Locate the cell with the specified text and output its (x, y) center coordinate. 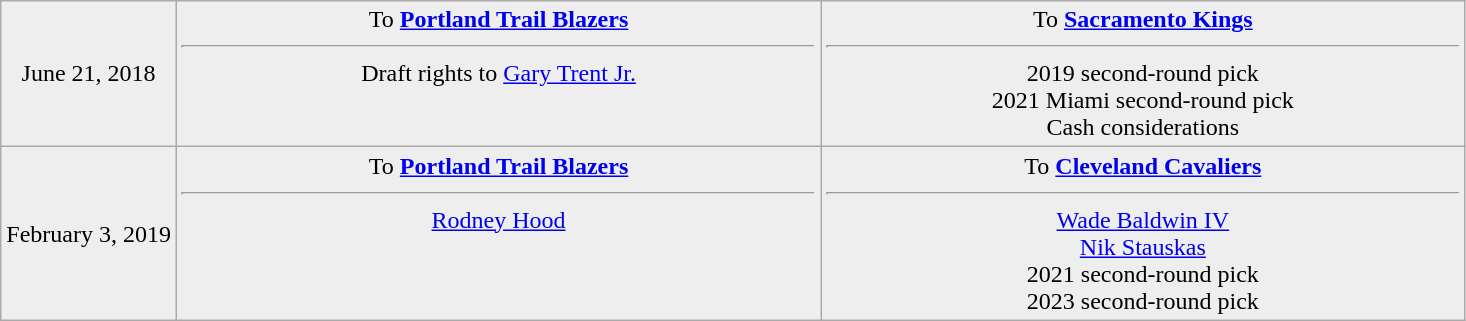
To Portland Trail BlazersRodney Hood (498, 234)
To Portland Trail BlazersDraft rights to Gary Trent Jr. (498, 74)
To Cleveland CavaliersWade Baldwin IVNik Stauskas2021 second-round pick2023 second-round pick (1143, 234)
February 3, 2019 (89, 234)
June 21, 2018 (89, 74)
To Sacramento Kings2019 second-round pick2021 Miami second-round pickCash considerations (1143, 74)
